Extract the [X, Y] coordinate from the center of the cell holding the provided text.  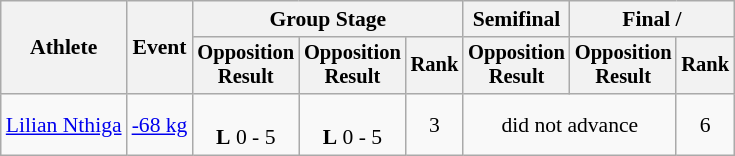
Lilian Nthiga [64, 124]
did not advance [570, 124]
6 [705, 124]
Group Stage [328, 19]
3 [435, 124]
Final / [652, 19]
Athlete [64, 48]
-68 kg [160, 124]
Semifinal [516, 19]
Event [160, 48]
